From the cell containing the given text, extract its center point as (X, Y) coordinate. 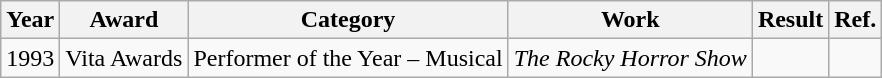
Category (348, 20)
Award (124, 20)
1993 (30, 58)
Result (790, 20)
Ref. (856, 20)
Year (30, 20)
Vita Awards (124, 58)
Work (630, 20)
Performer of the Year – Musical (348, 58)
The Rocky Horror Show (630, 58)
